Return the (x, y) coordinate for the center point of the cell that contains the specified text.  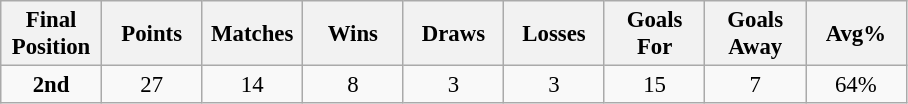
Matches (252, 34)
Points (152, 34)
Goals For (654, 34)
Final Position (52, 34)
Goals Away (756, 34)
64% (856, 85)
2nd (52, 85)
Draws (454, 34)
Avg% (856, 34)
27 (152, 85)
7 (756, 85)
8 (354, 85)
Wins (354, 34)
14 (252, 85)
15 (654, 85)
Losses (554, 34)
